Return the (X, Y) coordinate for the center point of the cell that contains the specified text.  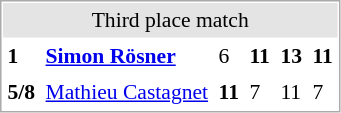
5/8 (22, 92)
1 (22, 56)
Simon Rösner (126, 56)
Third place match (170, 20)
6 (228, 56)
Mathieu Castagnet (126, 92)
13 (292, 56)
